Output the [x, y] coordinate of the center of the cell containing the given text.  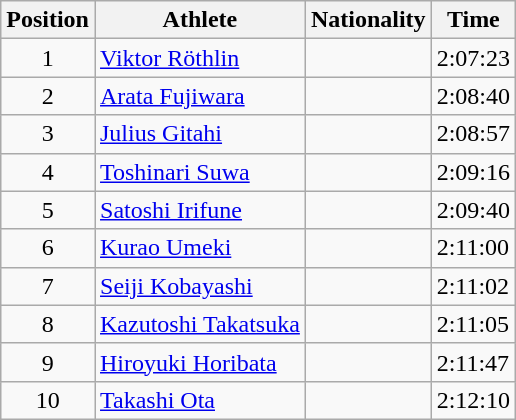
Kazutoshi Takatsuka [200, 324]
Time [473, 20]
Julius Gitahi [200, 134]
2:08:57 [473, 134]
4 [48, 172]
5 [48, 210]
2:09:16 [473, 172]
9 [48, 362]
Takashi Ota [200, 400]
Arata Fujiwara [200, 96]
2:11:02 [473, 286]
2 [48, 96]
7 [48, 286]
2:11:05 [473, 324]
3 [48, 134]
Toshinari Suwa [200, 172]
2:07:23 [473, 58]
Position [48, 20]
1 [48, 58]
Satoshi Irifune [200, 210]
2:09:40 [473, 210]
2:08:40 [473, 96]
Seiji Kobayashi [200, 286]
Athlete [200, 20]
8 [48, 324]
Hiroyuki Horibata [200, 362]
2:12:10 [473, 400]
Viktor Röthlin [200, 58]
10 [48, 400]
Nationality [368, 20]
6 [48, 248]
Kurao Umeki [200, 248]
2:11:47 [473, 362]
2:11:00 [473, 248]
